Determine the (x, y) coordinate at the center of the cell enclosing the given text.  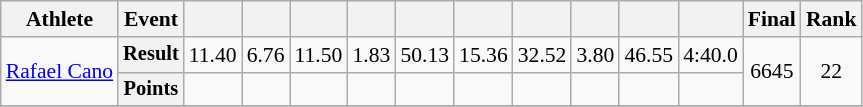
6645 (772, 72)
1.83 (371, 55)
46.55 (648, 55)
Athlete (60, 19)
Points (151, 89)
6.76 (266, 55)
11.50 (319, 55)
4:40.0 (710, 55)
15.36 (484, 55)
Result (151, 55)
Final (772, 19)
Rafael Cano (60, 72)
Event (151, 19)
11.40 (213, 55)
Rank (832, 19)
50.13 (424, 55)
3.80 (595, 55)
32.52 (542, 55)
22 (832, 72)
